Find where the given text appears and provide that cell's center as (x, y) coordinate. 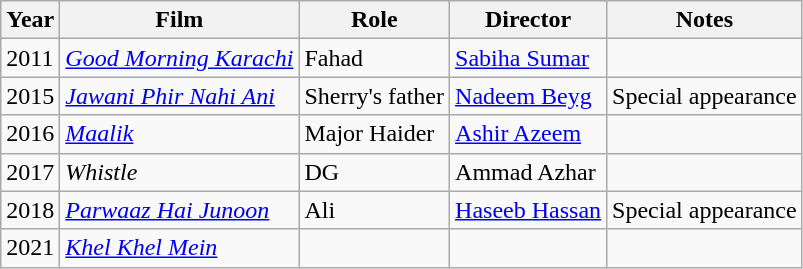
2011 (30, 58)
Year (30, 20)
Jawani Phir Nahi Ani (180, 96)
Sabiha Sumar (528, 58)
2018 (30, 210)
Whistle (180, 172)
Ashir Azeem (528, 134)
Good Morning Karachi (180, 58)
2016 (30, 134)
Khel Khel Mein (180, 248)
Sherry's father (374, 96)
Haseeb Hassan (528, 210)
Film (180, 20)
Director (528, 20)
Major Haider (374, 134)
Maalik (180, 134)
Nadeem Beyg (528, 96)
Fahad (374, 58)
2015 (30, 96)
Role (374, 20)
DG (374, 172)
Ali (374, 210)
Parwaaz Hai Junoon (180, 210)
Ammad Azhar (528, 172)
2017 (30, 172)
Notes (705, 20)
2021 (30, 248)
